Locate the cell with the specified text and output its [X, Y] center coordinate. 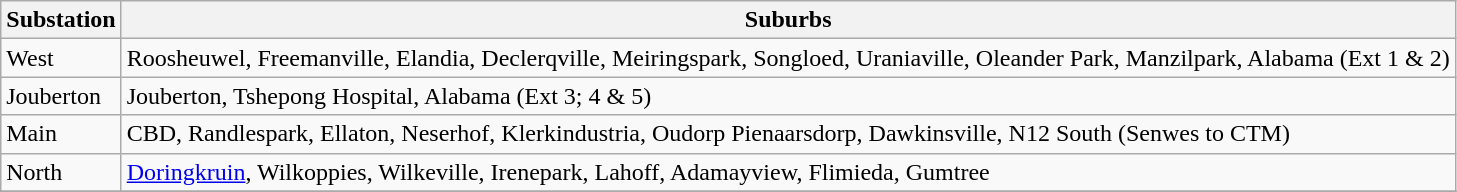
CBD, Randlespark, Ellaton, Neserhof, Klerkindustria, Oudorp Pienaarsdorp, Dawkinsville, N12 South (Senwes to CTM) [788, 134]
Doringkruin, Wilkoppies, Wilkeville, Irenepark, Lahoff, Adamayview, Flimieda, Gumtree [788, 172]
Main [61, 134]
Substation [61, 20]
Suburbs [788, 20]
West [61, 58]
North [61, 172]
Roosheuwel, Freemanville, Elandia, Declerqville, Meiringspark, Songloed, Uraniaville, Oleander Park, Manzilpark, Alabama (Ext 1 & 2) [788, 58]
Jouberton, Tshepong Hospital, Alabama (Ext 3; 4 & 5) [788, 96]
Jouberton [61, 96]
